Return the (X, Y) coordinate for the center point of the cell that contains the specified text.  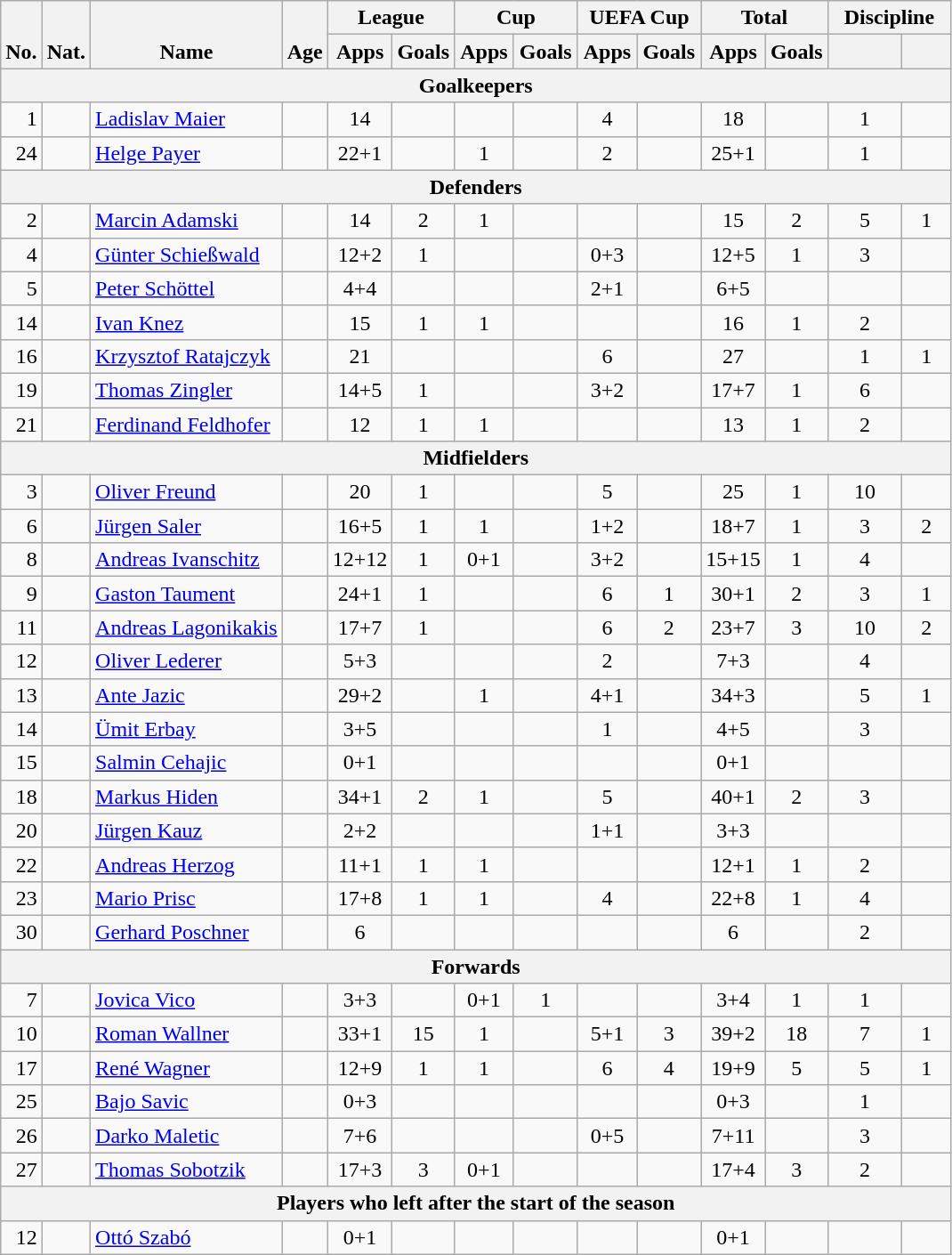
12+9 (359, 1068)
Jovica Vico (187, 1000)
12+5 (733, 255)
9 (21, 594)
Ferdinand Feldhofer (187, 425)
26 (21, 1136)
1+1 (607, 830)
Helge Payer (187, 153)
12+1 (733, 864)
4+4 (359, 288)
Cup (516, 18)
Andreas Herzog (187, 864)
2+2 (359, 830)
Markus Hiden (187, 797)
11+1 (359, 864)
Thomas Sobotzik (187, 1170)
22+1 (359, 153)
7+6 (359, 1136)
Name (187, 35)
René Wagner (187, 1068)
3+5 (359, 729)
Defenders (476, 187)
40+1 (733, 797)
Marcin Adamski (187, 221)
Ante Jazic (187, 695)
23 (21, 898)
30+1 (733, 594)
24+1 (359, 594)
22 (21, 864)
3+4 (733, 1000)
Andreas Ivanschitz (187, 560)
Gaston Taument (187, 594)
Ladislav Maier (187, 119)
Thomas Zingler (187, 390)
Ümit Erbay (187, 729)
Forwards (476, 966)
39+2 (733, 1034)
17+4 (733, 1170)
29+2 (359, 695)
5+1 (607, 1034)
15+15 (733, 560)
Nat. (66, 35)
Peter Schöttel (187, 288)
7+3 (733, 661)
22+8 (733, 898)
Bajo Savic (187, 1102)
7+11 (733, 1136)
Günter Schießwald (187, 255)
16+5 (359, 526)
Total (764, 18)
24 (21, 153)
Oliver Freund (187, 492)
0+5 (607, 1136)
19 (21, 390)
33+1 (359, 1034)
Darko Maletic (187, 1136)
Discipline (890, 18)
4+5 (733, 729)
Jürgen Kauz (187, 830)
No. (21, 35)
17 (21, 1068)
League (391, 18)
Krzysztof Ratajczyk (187, 356)
Age (304, 35)
8 (21, 560)
Mario Prisc (187, 898)
4+1 (607, 695)
18+7 (733, 526)
23+7 (733, 627)
Andreas Lagonikakis (187, 627)
Goalkeepers (476, 85)
6+5 (733, 288)
14+5 (359, 390)
Salmin Cehajic (187, 763)
Ivan Knez (187, 322)
Players who left after the start of the season (476, 1203)
17+8 (359, 898)
30 (21, 932)
12+12 (359, 560)
Oliver Lederer (187, 661)
25+1 (733, 153)
19+9 (733, 1068)
Roman Wallner (187, 1034)
2+1 (607, 288)
11 (21, 627)
UEFA Cup (639, 18)
Ottó Szabó (187, 1237)
Jürgen Saler (187, 526)
34+1 (359, 797)
Gerhard Poschner (187, 932)
5+3 (359, 661)
17+3 (359, 1170)
12+2 (359, 255)
1+2 (607, 526)
Midfielders (476, 458)
34+3 (733, 695)
